Return the (x, y) coordinate for the center point of the cell that contains the specified text.  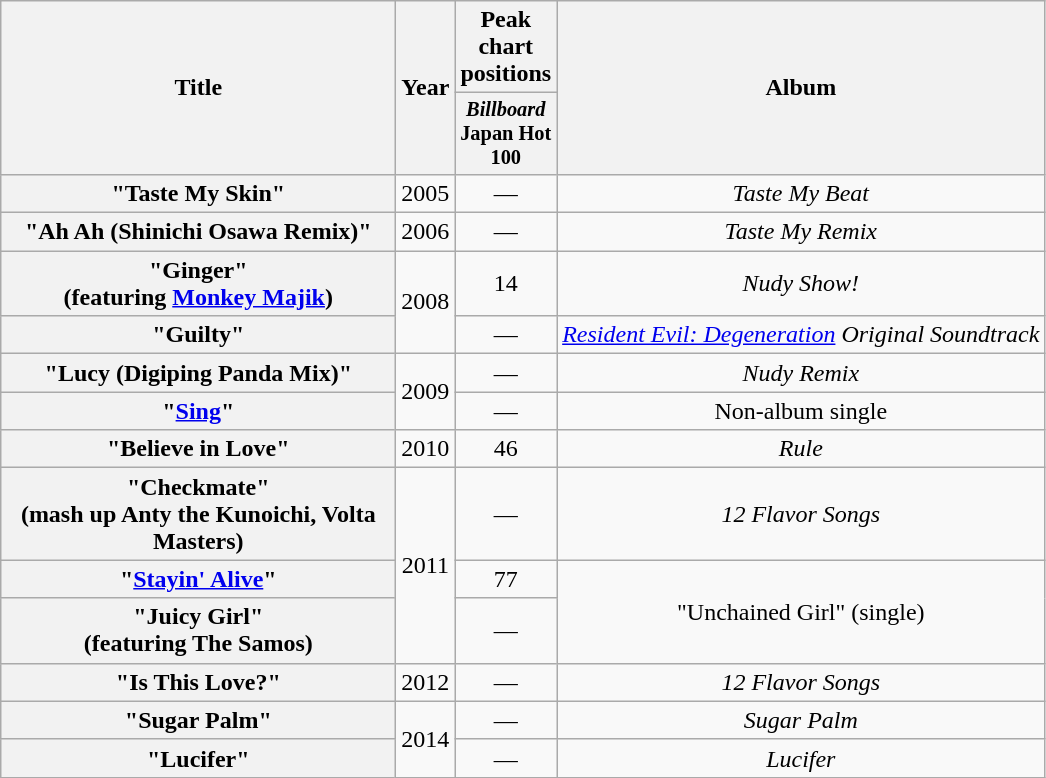
"Is This Love?" (198, 682)
Taste My Remix (801, 232)
"Guilty" (198, 335)
Taste My Beat (801, 193)
"Taste My Skin" (198, 193)
"Juicy Girl"(featuring The Samos) (198, 630)
Rule (801, 449)
Billboard Japan Hot 100 (506, 134)
Album (801, 88)
Nudy Remix (801, 373)
2009 (426, 392)
Non-album single (801, 411)
Peak chart positions (506, 47)
"Sugar Palm" (198, 720)
"Ginger"(featuring Monkey Majik) (198, 284)
Year (426, 88)
Title (198, 88)
2012 (426, 682)
"Unchained Girl" (single) (801, 612)
Sugar Palm (801, 720)
"Checkmate"(mash up Anty the Kunoichi, Volta Masters) (198, 514)
77 (506, 579)
2006 (426, 232)
2011 (426, 566)
46 (506, 449)
"Lucifer" (198, 758)
"Stayin' Alive" (198, 579)
2010 (426, 449)
Resident Evil: Degeneration Original Soundtrack (801, 335)
Lucifer (801, 758)
14 (506, 284)
"Sing" (198, 411)
"Lucy (Digiping Panda Mix)" (198, 373)
2008 (426, 302)
Nudy Show! (801, 284)
"Ah Ah (Shinichi Osawa Remix)" (198, 232)
2014 (426, 739)
"Believe in Love" (198, 449)
2005 (426, 193)
